Find where the given text appears and provide that cell's center as (X, Y) coordinate. 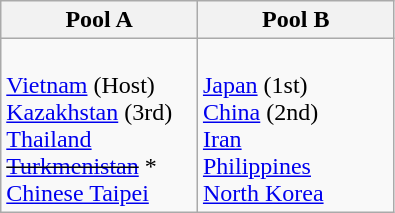
Vietnam (Host) Kazakhstan (3rd) Thailand Turkmenistan * Chinese Taipei (100, 126)
Japan (1st) China (2nd) Iran Philippines North Korea (296, 126)
Pool B (296, 20)
Pool A (100, 20)
